Pinpoint the cell where the given text exists, returning its [X, Y] midpoint coordinate. 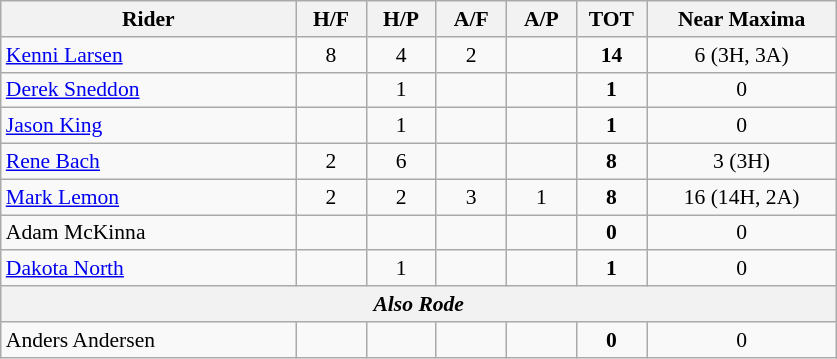
3 [471, 197]
14 [611, 55]
A/F [471, 19]
Jason King [148, 126]
Mark Lemon [148, 197]
6 (3H, 3A) [741, 55]
Rene Bach [148, 162]
A/P [541, 19]
Also Rode [419, 304]
Rider [148, 19]
Dakota North [148, 269]
Near Maxima [741, 19]
4 [401, 55]
Kenni Larsen [148, 55]
TOT [611, 19]
16 (14H, 2A) [741, 197]
3 (3H) [741, 162]
Anders Andersen [148, 340]
H/F [331, 19]
H/P [401, 19]
Adam McKinna [148, 233]
6 [401, 162]
Derek Sneddon [148, 90]
